Provide the (x, y) coordinate of the cell's center where the given text is located.  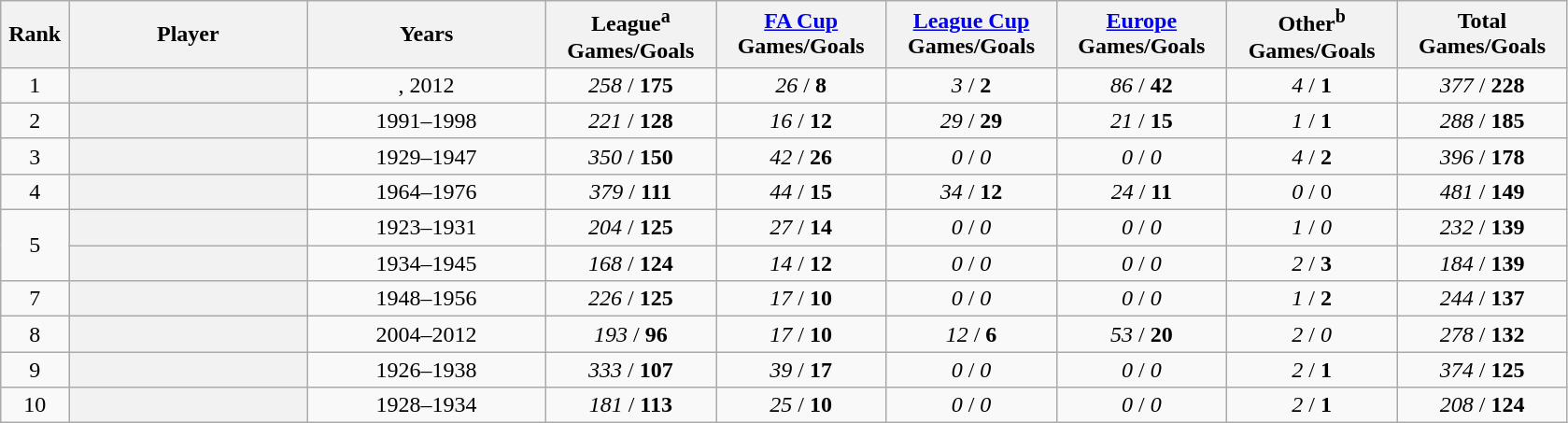
221 / 128 (630, 120)
, 2012 (426, 85)
258 / 175 (630, 85)
16 / 12 (801, 120)
7 (35, 299)
EuropeGames/Goals (1141, 35)
9 (35, 370)
29 / 29 (971, 120)
24 / 11 (1141, 191)
53 / 20 (1141, 334)
1934–1945 (426, 263)
12 / 6 (971, 334)
TotalGames/Goals (1482, 35)
232 / 139 (1482, 228)
4 / 1 (1311, 85)
350 / 150 (630, 156)
27 / 14 (801, 228)
379 / 111 (630, 191)
2 (35, 120)
1928–1934 (426, 405)
4 (35, 191)
226 / 125 (630, 299)
1 (35, 85)
1923–1931 (426, 228)
5 (35, 246)
LeagueaGames/Goals (630, 35)
OtherbGames/Goals (1311, 35)
208 / 124 (1482, 405)
377 / 228 (1482, 85)
333 / 107 (630, 370)
2 / 3 (1311, 263)
204 / 125 (630, 228)
FA CupGames/Goals (801, 35)
26 / 8 (801, 85)
21 / 15 (1141, 120)
34 / 12 (971, 191)
3 (35, 156)
Years (426, 35)
2004–2012 (426, 334)
44 / 15 (801, 191)
181 / 113 (630, 405)
10 (35, 405)
42 / 26 (801, 156)
1926–1938 (426, 370)
168 / 124 (630, 263)
1 / 0 (1311, 228)
288 / 185 (1482, 120)
39 / 17 (801, 370)
4 / 2 (1311, 156)
2 / 0 (1311, 334)
278 / 132 (1482, 334)
3 / 2 (971, 85)
1948–1956 (426, 299)
396 / 178 (1482, 156)
1 / 1 (1311, 120)
Rank (35, 35)
25 / 10 (801, 405)
Player (189, 35)
League CupGames/Goals (971, 35)
1929–1947 (426, 156)
1 / 2 (1311, 299)
8 (35, 334)
1964–1976 (426, 191)
193 / 96 (630, 334)
184 / 139 (1482, 263)
481 / 149 (1482, 191)
374 / 125 (1482, 370)
14 / 12 (801, 263)
244 / 137 (1482, 299)
1991–1998 (426, 120)
86 / 42 (1141, 85)
